Identify which cell holds the provided text, then report its (X, Y) central coordinate. 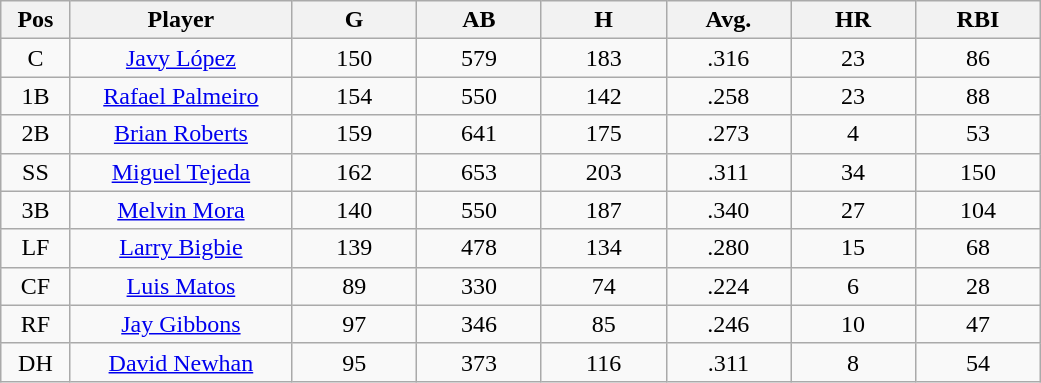
RF (36, 324)
74 (604, 286)
4 (854, 134)
Jay Gibbons (181, 324)
34 (854, 172)
28 (978, 286)
85 (604, 324)
183 (604, 58)
104 (978, 210)
641 (480, 134)
97 (354, 324)
53 (978, 134)
175 (604, 134)
Larry Bigbie (181, 248)
.273 (728, 134)
88 (978, 96)
162 (354, 172)
H (604, 20)
3B (36, 210)
10 (854, 324)
RBI (978, 20)
Miguel Tejeda (181, 172)
47 (978, 324)
Brian Roberts (181, 134)
David Newhan (181, 362)
G (354, 20)
DH (36, 362)
154 (354, 96)
.258 (728, 96)
8 (854, 362)
330 (480, 286)
1B (36, 96)
140 (354, 210)
6 (854, 286)
CF (36, 286)
Avg. (728, 20)
86 (978, 58)
Player (181, 20)
.224 (728, 286)
Pos (36, 20)
HR (854, 20)
.340 (728, 210)
159 (354, 134)
LF (36, 248)
116 (604, 362)
15 (854, 248)
579 (480, 58)
SS (36, 172)
478 (480, 248)
142 (604, 96)
Rafael Palmeiro (181, 96)
139 (354, 248)
.246 (728, 324)
54 (978, 362)
27 (854, 210)
2B (36, 134)
C (36, 58)
203 (604, 172)
.316 (728, 58)
653 (480, 172)
68 (978, 248)
373 (480, 362)
AB (480, 20)
346 (480, 324)
.280 (728, 248)
187 (604, 210)
95 (354, 362)
89 (354, 286)
Luis Matos (181, 286)
Melvin Mora (181, 210)
Javy López (181, 58)
134 (604, 248)
